From the cell containing the given text, extract its center point as [X, Y] coordinate. 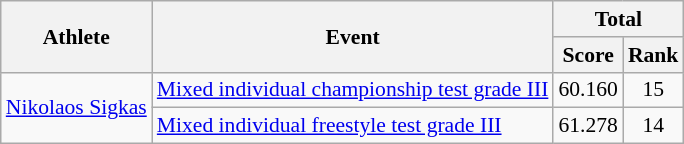
61.278 [588, 126]
Rank [654, 55]
Nikolaos Sigkas [76, 108]
15 [654, 90]
Mixed individual championship test grade III [353, 90]
Event [353, 36]
Mixed individual freestyle test grade III [353, 126]
14 [654, 126]
Total [618, 19]
60.160 [588, 90]
Score [588, 55]
Athlete [76, 36]
